Provide the [X, Y] coordinate of the cell's center where the given text is located.  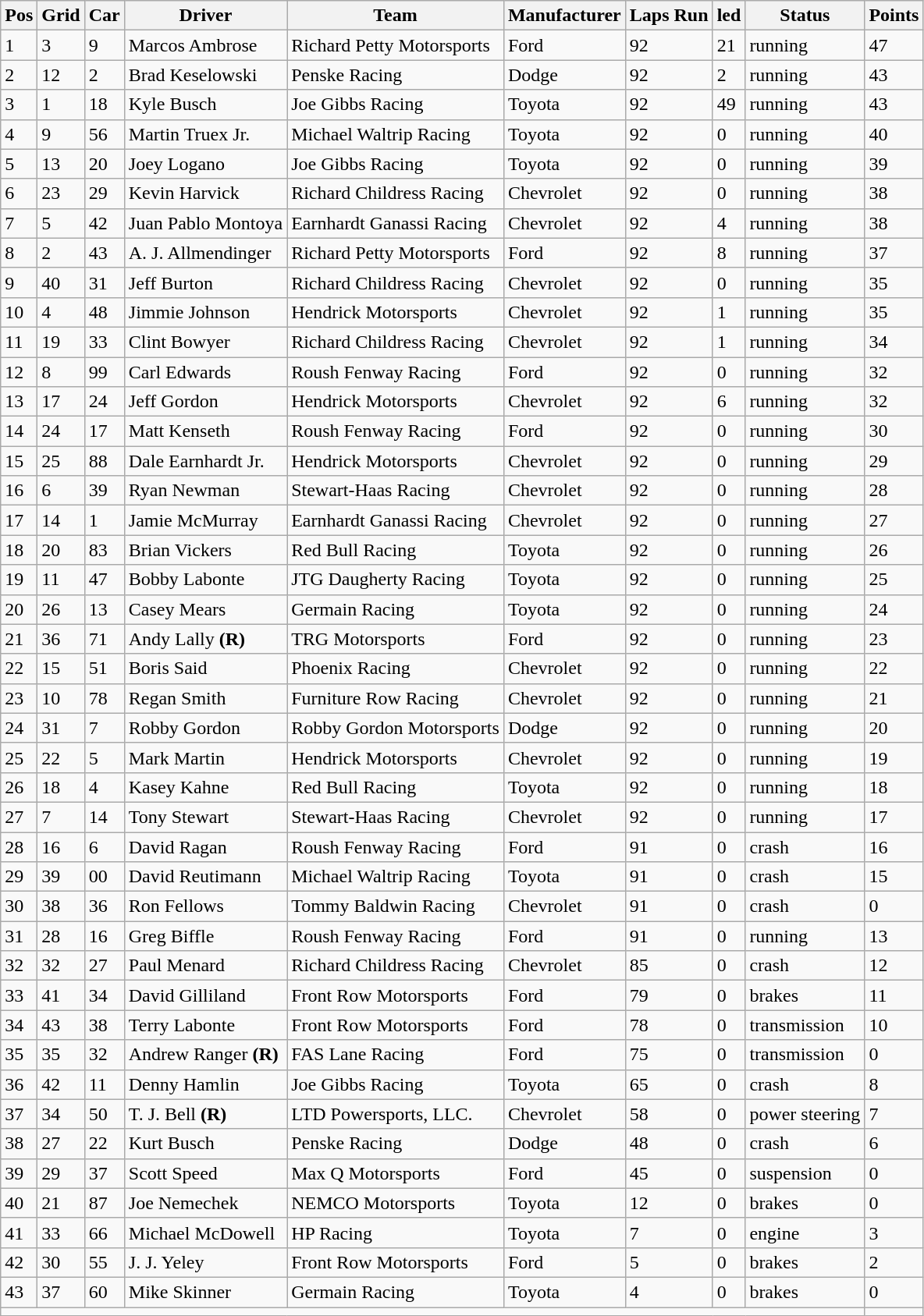
Robby Gordon [205, 728]
Phoenix Racing [396, 669]
TRG Motorsports [396, 639]
led [729, 16]
Greg Biffle [205, 936]
Denny Hamlin [205, 1084]
Terry Labonte [205, 1025]
49 [729, 105]
60 [105, 1292]
Carl Edwards [205, 372]
Paul Menard [205, 966]
87 [105, 1203]
Andrew Ranger (R) [205, 1055]
Juan Pablo Montoya [205, 223]
FAS Lane Racing [396, 1055]
Laps Run [669, 16]
Jamie McMurray [205, 520]
power steering [805, 1114]
NEMCO Motorsports [396, 1203]
51 [105, 669]
Manufacturer [564, 16]
50 [105, 1114]
45 [669, 1173]
Jimmie Johnson [205, 312]
Scott Speed [205, 1173]
Kevin Harvick [205, 193]
LTD Powersports, LLC. [396, 1114]
suspension [805, 1173]
JTG Daugherty Racing [396, 580]
Team [396, 16]
David Reutimann [205, 877]
David Ragan [205, 846]
Kurt Busch [205, 1144]
engine [805, 1233]
Grid [61, 16]
Clint Bowyer [205, 342]
65 [669, 1084]
Regan Smith [205, 698]
Ryan Newman [205, 491]
85 [669, 966]
Ron Fellows [205, 906]
A. J. Allmendinger [205, 253]
Max Q Motorsports [396, 1173]
83 [105, 550]
Martin Truex Jr. [205, 134]
Points [894, 16]
Tommy Baldwin Racing [396, 906]
Status [805, 16]
00 [105, 877]
Mark Martin [205, 757]
Mike Skinner [205, 1292]
55 [105, 1262]
71 [105, 639]
Furniture Row Racing [396, 698]
Jeff Gordon [205, 402]
Robby Gordon Motorsports [396, 728]
Driver [205, 16]
J. J. Yeley [205, 1262]
75 [669, 1055]
Kyle Busch [205, 105]
Boris Said [205, 669]
HP Racing [396, 1233]
Jeff Burton [205, 282]
T. J. Bell (R) [205, 1114]
56 [105, 134]
Marcos Ambrose [205, 45]
Car [105, 16]
Tony Stewart [205, 817]
Bobby Labonte [205, 580]
Andy Lally (R) [205, 639]
58 [669, 1114]
79 [669, 995]
Kasey Kahne [205, 787]
66 [105, 1233]
Pos [19, 16]
Matt Kenseth [205, 431]
Michael McDowell [205, 1233]
99 [105, 372]
88 [105, 461]
Dale Earnhardt Jr. [205, 461]
Joey Logano [205, 164]
David Gilliland [205, 995]
Casey Mears [205, 609]
Brian Vickers [205, 550]
Joe Nemechek [205, 1203]
Brad Keselowski [205, 75]
